For the text-containing cell, return its midpoint in (X, Y) coordinate format. 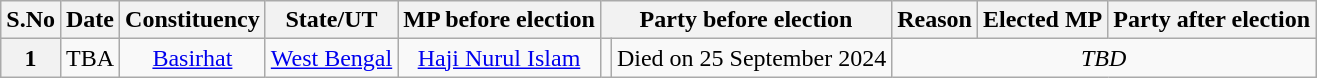
Haji Nurul Islam (500, 58)
Reason (935, 20)
Basirhat (193, 58)
West Bengal (331, 58)
1 (31, 58)
Party before election (746, 20)
Died on 25 September 2024 (751, 58)
MP before election (500, 20)
State/UT (331, 20)
Constituency (193, 20)
S.No (31, 20)
Elected MP (1042, 20)
Date (90, 20)
TBD (1104, 58)
TBA (90, 58)
Party after election (1212, 20)
